Return [X, Y] of the center of cell containing provided text 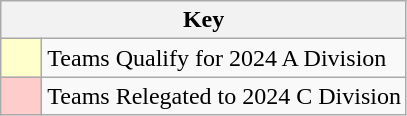
Teams Relegated to 2024 C Division [224, 96]
Teams Qualify for 2024 A Division [224, 58]
Key [204, 20]
